Output the (x, y) coordinate of the center of the cell containing the given text.  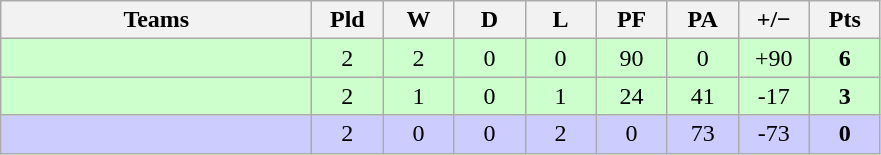
L (560, 20)
6 (844, 58)
W (418, 20)
Pld (348, 20)
-17 (774, 96)
PF (632, 20)
73 (702, 134)
90 (632, 58)
PA (702, 20)
Teams (156, 20)
+/− (774, 20)
+90 (774, 58)
41 (702, 96)
D (490, 20)
Pts (844, 20)
24 (632, 96)
3 (844, 96)
-73 (774, 134)
